Output the (x, y) coordinate of the center of the cell containing the given text.  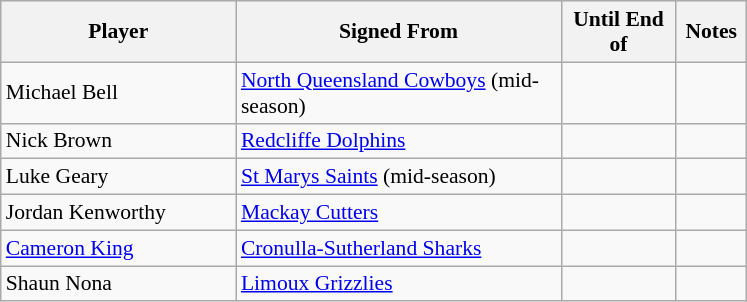
Cameron King (118, 248)
Until End of (618, 32)
Mackay Cutters (398, 213)
North Queensland Cowboys (mid-season) (398, 92)
Limoux Grizzlies (398, 284)
Cronulla-Sutherland Sharks (398, 248)
Luke Geary (118, 177)
Signed From (398, 32)
Nick Brown (118, 141)
Shaun Nona (118, 284)
Player (118, 32)
Jordan Kenworthy (118, 213)
Notes (711, 32)
Michael Bell (118, 92)
Redcliffe Dolphins (398, 141)
St Marys Saints (mid-season) (398, 177)
